Return (X, Y) of the center of cell containing provided text 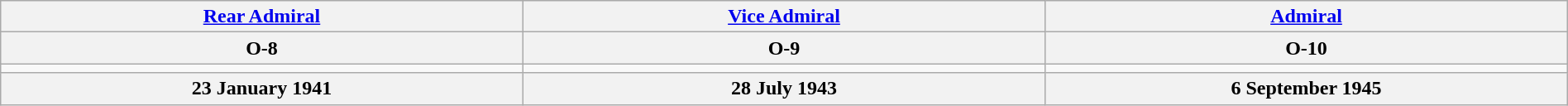
O-10 (1307, 48)
28 July 1943 (784, 89)
Vice Admiral (784, 17)
O-8 (262, 48)
Rear Admiral (262, 17)
Admiral (1307, 17)
23 January 1941 (262, 89)
6 September 1945 (1307, 89)
O-9 (784, 48)
